Extract the [x, y] coordinate from the center of the cell holding the provided text.  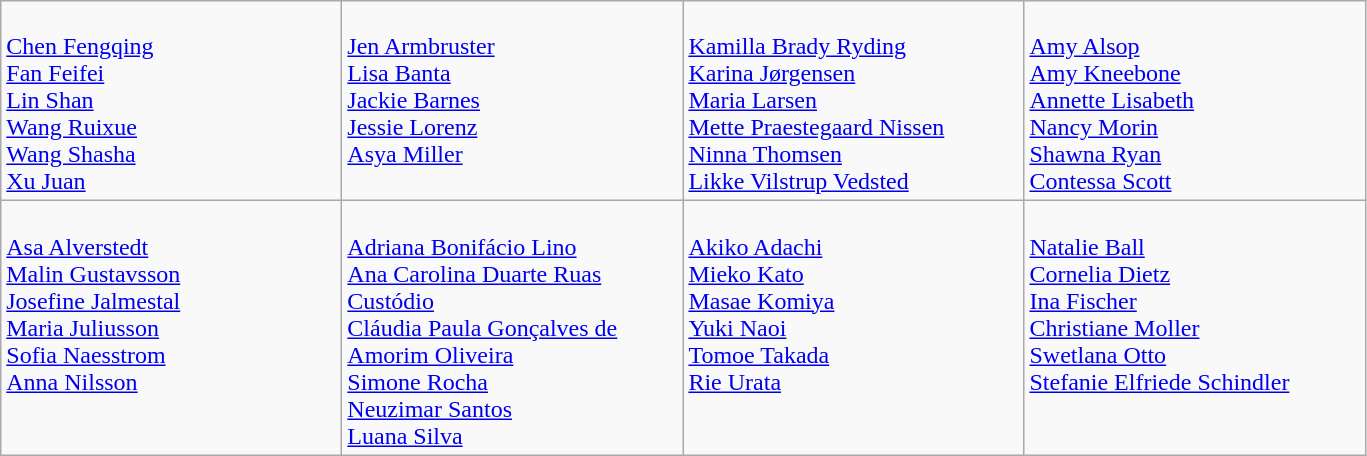
Amy Alsop Amy Kneebone Annette Lisabeth Nancy Morin Shawna Ryan Contessa Scott [1194, 101]
Asa Alverstedt Malin Gustavsson Josefine Jalmestal Maria Juliusson Sofia Naesstrom Anna Nilsson [172, 328]
Akiko Adachi Mieko Kato Masae Komiya Yuki Naoi Tomoe Takada Rie Urata [854, 328]
Chen Fengqing Fan Feifei Lin Shan Wang Ruixue Wang Shasha Xu Juan [172, 101]
Kamilla Brady Ryding Karina Jørgensen Maria Larsen Mette Praestegaard Nissen Ninna Thomsen Likke Vilstrup Vedsted [854, 101]
Natalie Ball Cornelia Dietz Ina Fischer Christiane Moller Swetlana Otto Stefanie Elfriede Schindler [1194, 328]
Jen Armbruster Lisa Banta Jackie Barnes Jessie Lorenz Asya Miller [512, 101]
Adriana Bonifácio Lino Ana Carolina Duarte Ruas Custódio Cláudia Paula Gonçalves de Amorim Oliveira Simone Rocha Neuzimar Santos Luana Silva [512, 328]
